Search for the cell housing the specified text and yield its (X, Y) center coordinate. 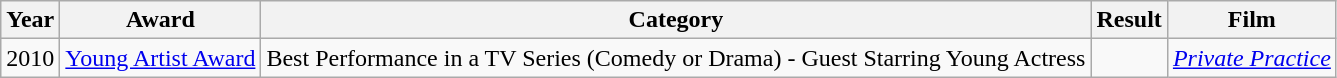
Best Performance in a TV Series (Comedy or Drama) - Guest Starring Young Actress (676, 58)
Category (676, 20)
Award (160, 20)
Film (1252, 20)
Private Practice (1252, 58)
Year (30, 20)
2010 (30, 58)
Result (1129, 20)
Young Artist Award (160, 58)
